Search for the cell housing the specified text and yield its (X, Y) center coordinate. 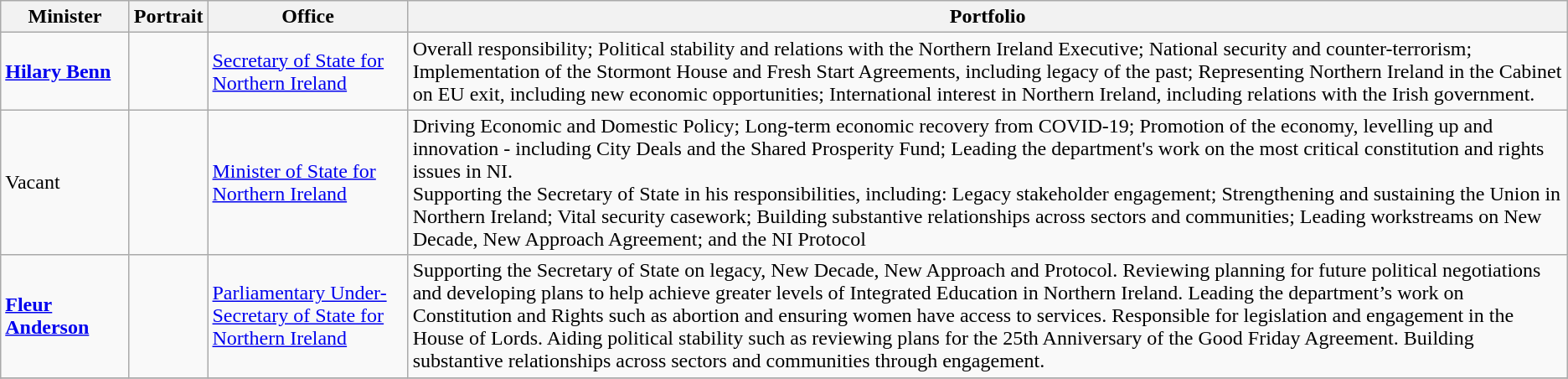
Office (308, 17)
Parliamentary Under-Secretary of State for Northern Ireland (308, 316)
Vacant (65, 183)
Hilary Benn (65, 71)
Minister of State for Northern Ireland (308, 183)
Secretary of State for Northern Ireland (308, 71)
Fleur Anderson (65, 316)
Portrait (168, 17)
Minister (65, 17)
Portfolio (988, 17)
